Search for the cell housing the specified text and yield its (X, Y) center coordinate. 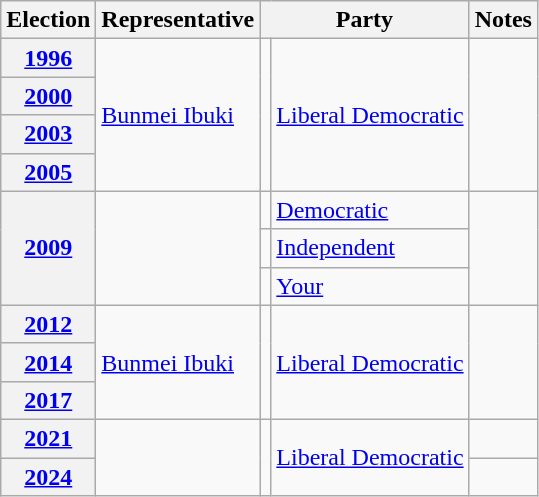
2005 (48, 172)
Election (48, 20)
Party (364, 20)
2024 (48, 477)
Democratic (370, 210)
2014 (48, 362)
2000 (48, 96)
Notes (503, 20)
2017 (48, 400)
2012 (48, 324)
Your (370, 286)
2009 (48, 248)
Independent (370, 248)
2003 (48, 134)
2021 (48, 438)
1996 (48, 58)
Representative (178, 20)
